Scan for the cell matching the given text and deliver its (x, y) coordinate at center. 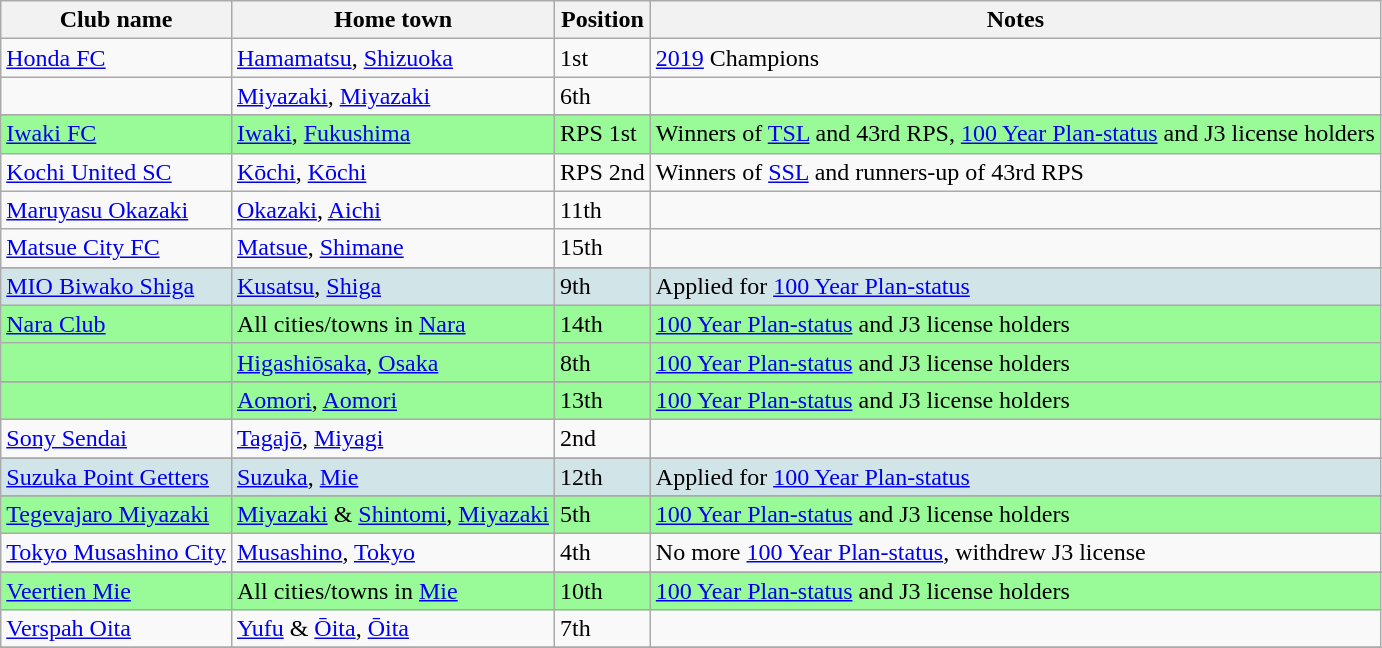
Home town (392, 20)
Aomori, Aomori (392, 400)
Nara Club (116, 324)
Miyazaki & Shintomi, Miyazaki (392, 515)
Tagajō, Miyagi (392, 438)
Sony Sendai (116, 438)
Notes (1015, 20)
All cities/towns in Mie (392, 591)
Maruyasu Okazaki (116, 210)
Kochi United SC (116, 172)
Miyazaki, Miyazaki (392, 96)
10th (603, 591)
2019 Champions (1015, 58)
2nd (603, 438)
Matsue City FC (116, 248)
Tokyo Musashino City (116, 553)
8th (603, 362)
Winners of TSL and 43rd RPS, 100 Year Plan-status and J3 license holders (1015, 134)
Veertien Mie (116, 591)
6th (603, 96)
5th (603, 515)
14th (603, 324)
Winners of SSL and runners-up of 43rd RPS (1015, 172)
11th (603, 210)
Higashiōsaka, Osaka (392, 362)
Verspah Oita (116, 629)
Position (603, 20)
Club name (116, 20)
RPS 1st (603, 134)
13th (603, 400)
Yufu & Ōita, Ōita (392, 629)
15th (603, 248)
MIO Biwako Shiga (116, 286)
Tegevajaro Miyazaki (116, 515)
All cities/towns in Nara (392, 324)
Musashino, Tokyo (392, 553)
Suzuka, Mie (392, 477)
Matsue, Shimane (392, 248)
No more 100 Year Plan-status, withdrew J3 license (1015, 553)
Honda FC (116, 58)
Suzuka Point Getters (116, 477)
1st (603, 58)
9th (603, 286)
Hamamatsu, Shizuoka (392, 58)
7th (603, 629)
Kōchi, Kōchi (392, 172)
Iwaki, Fukushima (392, 134)
Kusatsu, Shiga (392, 286)
RPS 2nd (603, 172)
4th (603, 553)
Iwaki FC (116, 134)
12th (603, 477)
Okazaki, Aichi (392, 210)
